For the text-containing cell, return its midpoint in [X, Y] coordinate format. 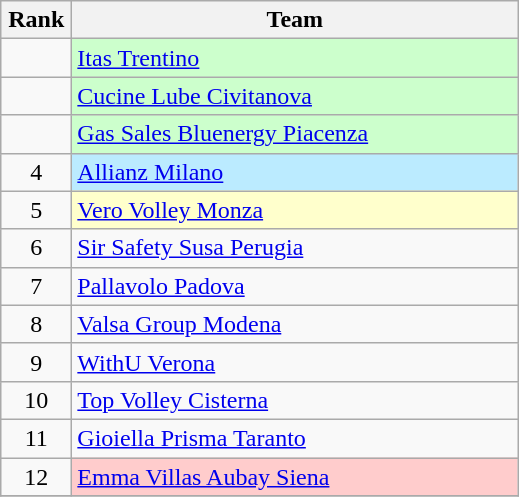
6 [36, 248]
Gioiella Prisma Taranto [295, 438]
7 [36, 286]
Itas Trentino [295, 58]
Pallavolo Padova [295, 286]
4 [36, 172]
Vero Volley Monza [295, 210]
Valsa Group Modena [295, 324]
11 [36, 438]
Top Volley Cisterna [295, 400]
8 [36, 324]
Sir Safety Susa Perugia [295, 248]
10 [36, 400]
12 [36, 477]
WithU Verona [295, 362]
Cucine Lube Civitanova [295, 96]
Rank [36, 20]
Allianz Milano [295, 172]
Gas Sales Bluenergy Piacenza [295, 134]
9 [36, 362]
Team [295, 20]
5 [36, 210]
Emma Villas Aubay Siena [295, 477]
